Search for the cell housing the specified text and yield its (x, y) center coordinate. 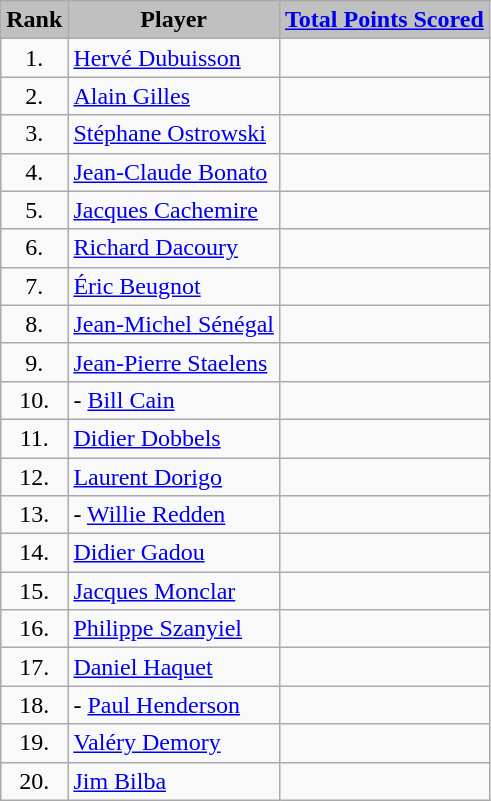
1. (34, 58)
Alain Gilles (174, 96)
- Paul Henderson (174, 705)
Laurent Dorigo (174, 477)
10. (34, 400)
19. (34, 743)
Hervé Dubuisson (174, 58)
Daniel Haquet (174, 667)
Didier Gadou (174, 553)
Philippe Szanyiel (174, 629)
Player (174, 20)
16. (34, 629)
15. (34, 591)
12. (34, 477)
Jacques Monclar (174, 591)
Jean-Pierre Staelens (174, 362)
Jim Bilba (174, 781)
17. (34, 667)
Total Points Scored (385, 20)
18. (34, 705)
5. (34, 210)
Stéphane Ostrowski (174, 134)
3. (34, 134)
11. (34, 438)
Valéry Demory (174, 743)
7. (34, 286)
2. (34, 96)
6. (34, 248)
13. (34, 515)
- Willie Redden (174, 515)
4. (34, 172)
Rank (34, 20)
Jacques Cachemire (174, 210)
Éric Beugnot (174, 286)
Jean-Michel Sénégal (174, 324)
20. (34, 781)
14. (34, 553)
8. (34, 324)
Didier Dobbels (174, 438)
Jean-Claude Bonato (174, 172)
9. (34, 362)
- Bill Cain (174, 400)
Richard Dacoury (174, 248)
